Capture the cell that displays the provided text and extract its [x, y] central coordinate. 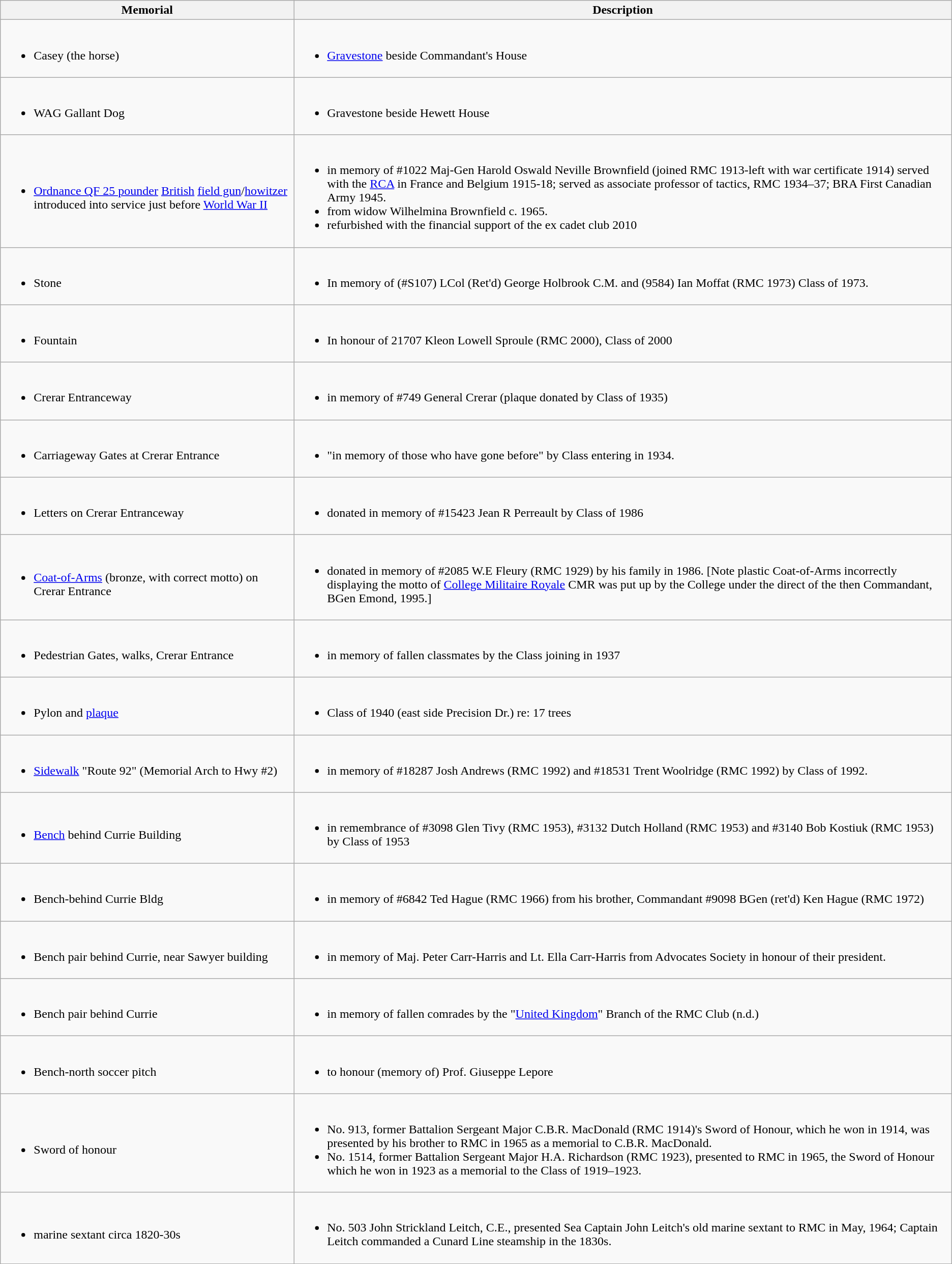
Carriageway Gates at Crerar Entrance [147, 449]
marine sextant circa 1820-30s [147, 1228]
Sword of honour [147, 1143]
Pedestrian Gates, walks, Crerar Entrance [147, 648]
in remembrance of #3098 Glen Tivy (RMC 1953), #3132 Dutch Holland (RMC 1953) and #3140 Bob Kostiuk (RMC 1953) by Class of 1953 [623, 828]
Ordnance QF 25 pounder British field gun/howitzer introduced into service just before World War II [147, 191]
Crerar Entranceway [147, 391]
Stone [147, 276]
Description [623, 10]
In honour of 21707 Kleon Lowell Sproule (RMC 2000), Class of 2000 [623, 334]
Gravestone beside Hewett House [623, 106]
in memory of fallen classmates by the Class joining in 1937 [623, 648]
in memory of #18287 Josh Andrews (RMC 1992) and #18531 Trent Woolridge (RMC 1992) by Class of 1992. [623, 763]
Class of 1940 (east side Precision Dr.) re: 17 trees [623, 706]
In memory of (#S107) LCol (Ret'd) George Holbrook C.M. and (9584) Ian Moffat (RMC 1973) Class of 1973. [623, 276]
Bench pair behind Currie [147, 1007]
Casey (the horse) [147, 49]
Bench pair behind Currie, near Sawyer building [147, 950]
in memory of #6842 Ted Hague (RMC 1966) from his brother, Commandant #9098 BGen (ret'd) Ken Hague (RMC 1972) [623, 892]
Gravestone beside Commandant's House [623, 49]
Memorial [147, 10]
Coat-of-Arms (bronze, with correct motto) on Crerar Entrance [147, 577]
to honour (memory of) Prof. Giuseppe Lepore [623, 1065]
WAG Gallant Dog [147, 106]
Sidewalk "Route 92" (Memorial Arch to Hwy #2) [147, 763]
Pylon and plaque [147, 706]
donated in memory of #15423 Jean R Perreault by Class of 1986 [623, 506]
"in memory of those who have gone before" by Class entering in 1934. [623, 449]
Fountain [147, 334]
in memory of #749 General Crerar (plaque donated by Class of 1935) [623, 391]
Bench behind Currie Building [147, 828]
Bench-behind Currie Bldg [147, 892]
Letters on Crerar Entranceway [147, 506]
in memory of fallen comrades by the "United Kingdom" Branch of the RMC Club (n.d.) [623, 1007]
in memory of Maj. Peter Carr-Harris and Lt. Ella Carr-Harris from Advocates Society in honour of their president. [623, 950]
Bench-north soccer pitch [147, 1065]
